Return the [X, Y] coordinate for the center point of the cell that contains the specified text.  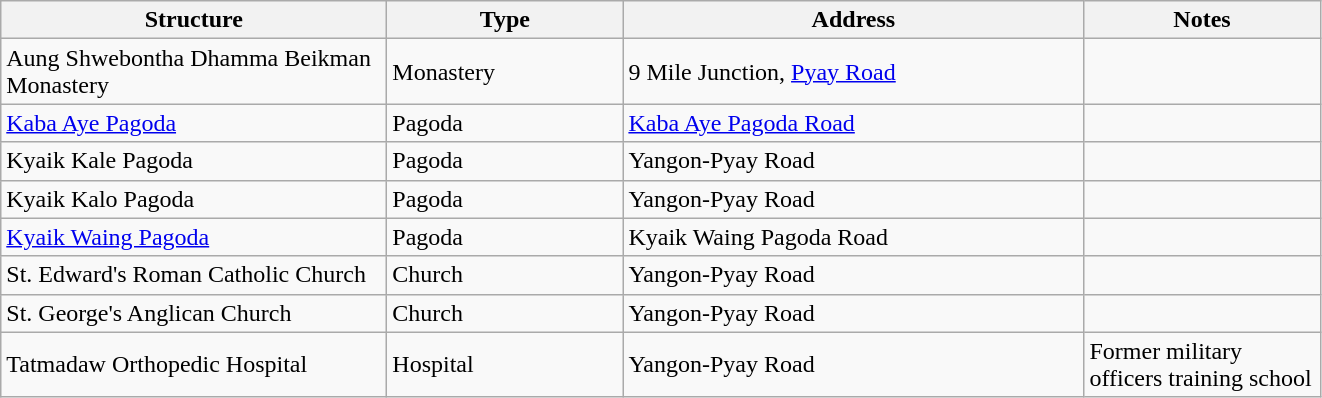
Kyaik Kalo Pagoda [194, 199]
Structure [194, 20]
Tatmadaw Orthopedic Hospital [194, 364]
Aung Shwebontha Dhamma Beikman Monastery [194, 72]
Kyaik Waing Pagoda Road [854, 237]
9 Mile Junction, Pyay Road [854, 72]
Kyaik Kale Pagoda [194, 161]
St. George's Anglican Church [194, 313]
Hospital [505, 364]
Kyaik Waing Pagoda [194, 237]
Notes [1202, 20]
Kaba Aye Pagoda [194, 123]
Type [505, 20]
Monastery [505, 72]
Former military officers training school [1202, 364]
St. Edward's Roman Catholic Church [194, 275]
Kaba Aye Pagoda Road [854, 123]
Address [854, 20]
